Extract the (x, y) coordinate from the center of the cell holding the provided text.  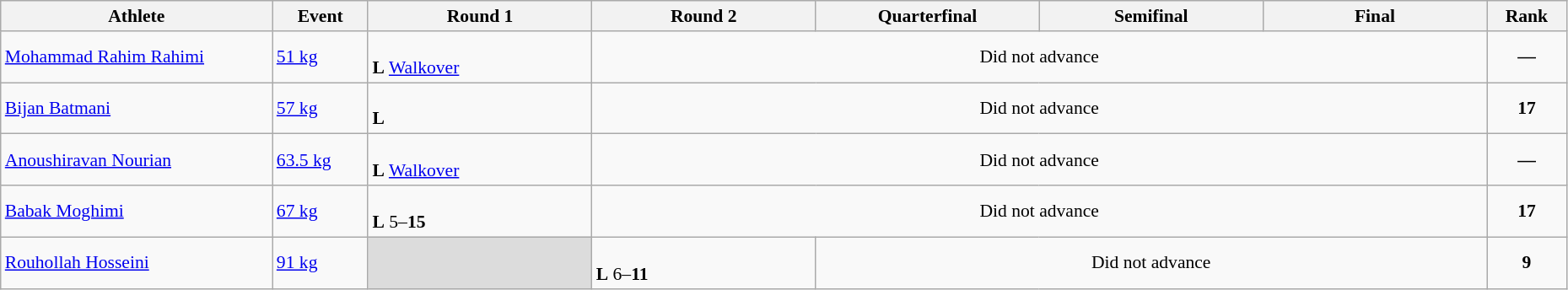
Rank (1527, 16)
L (479, 108)
Babak Moghimi (137, 211)
Athlete (137, 16)
Quarterfinal (928, 16)
67 kg (321, 211)
63.5 kg (321, 160)
51 kg (321, 57)
L 5–15 (479, 211)
57 kg (321, 108)
Rouhollah Hosseini (137, 263)
L 6–11 (703, 263)
Round 2 (703, 16)
Round 1 (479, 16)
Final (1375, 16)
91 kg (321, 263)
Semifinal (1150, 16)
Mohammad Rahim Rahimi (137, 57)
9 (1527, 263)
Anoushiravan Nourian (137, 160)
Bijan Batmani (137, 108)
Event (321, 16)
